From the cell containing the given text, extract its center point as [X, Y] coordinate. 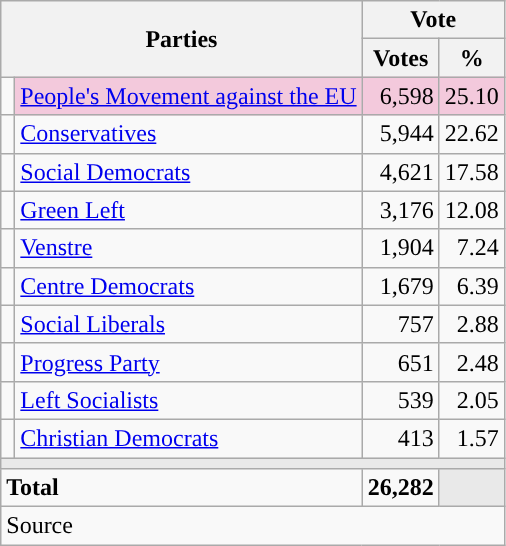
Centre Democrats [188, 286]
4,621 [400, 172]
Progress Party [188, 362]
Votes [400, 58]
12.08 [472, 210]
22.62 [472, 134]
Parties [182, 39]
2.88 [472, 324]
6,598 [400, 96]
17.58 [472, 172]
7.24 [472, 248]
Social Liberals [188, 324]
Left Socialists [188, 400]
26,282 [400, 488]
Source [253, 526]
Social Democrats [188, 172]
413 [400, 438]
6.39 [472, 286]
1,679 [400, 286]
Venstre [188, 248]
Conservatives [188, 134]
Green Left [188, 210]
5,944 [400, 134]
2.48 [472, 362]
% [472, 58]
1,904 [400, 248]
Christian Democrats [188, 438]
Vote [433, 20]
1.57 [472, 438]
People's Movement against the EU [188, 96]
Total [182, 488]
3,176 [400, 210]
2.05 [472, 400]
539 [400, 400]
651 [400, 362]
757 [400, 324]
25.10 [472, 96]
